Pinpoint the cell where the given text exists, returning its (x, y) midpoint coordinate. 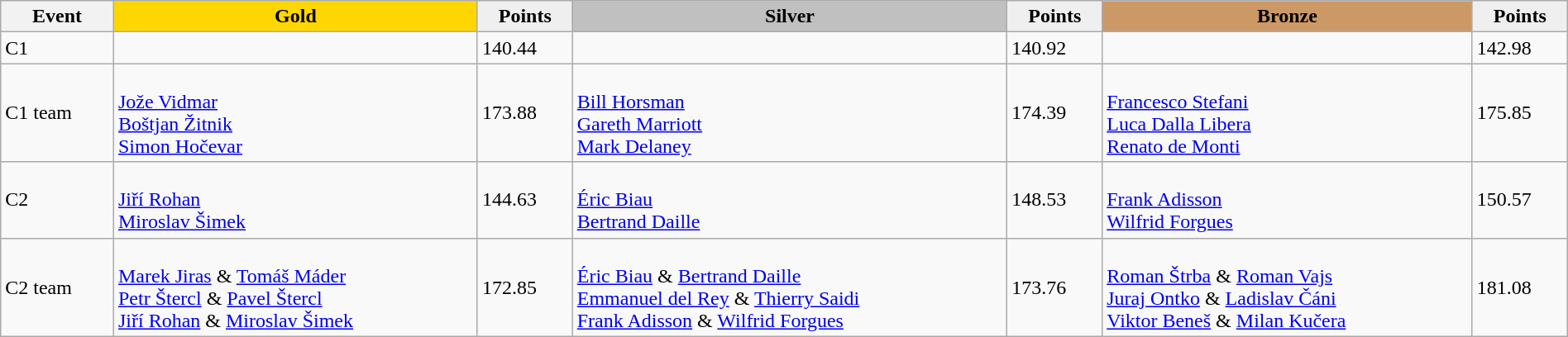
140.44 (524, 48)
148.53 (1055, 200)
Gold (295, 17)
Roman Štrba & Roman VajsJuraj Ontko & Ladislav ČániViktor Beneš & Milan Kučera (1288, 287)
Bill HorsmanGareth MarriottMark Delaney (790, 112)
C2 (58, 200)
150.57 (1520, 200)
Frank AdissonWilfrid Forgues (1288, 200)
Marek Jiras & Tomáš MáderPetr Štercl & Pavel ŠterclJiří Rohan & Miroslav Šimek (295, 287)
Éric BiauBertrand Daille (790, 200)
Jože VidmarBoštjan ŽitnikSimon Hočevar (295, 112)
Francesco StefaniLuca Dalla LiberaRenato de Monti (1288, 112)
181.08 (1520, 287)
Silver (790, 17)
140.92 (1055, 48)
C1 (58, 48)
172.85 (524, 287)
Event (58, 17)
142.98 (1520, 48)
174.39 (1055, 112)
C2 team (58, 287)
173.76 (1055, 287)
Jiří RohanMiroslav Šimek (295, 200)
Bronze (1288, 17)
144.63 (524, 200)
175.85 (1520, 112)
173.88 (524, 112)
Éric Biau & Bertrand DailleEmmanuel del Rey & Thierry SaidiFrank Adisson & Wilfrid Forgues (790, 287)
C1 team (58, 112)
